Determine the [x, y] coordinate at the center of the cell enclosing the given text.  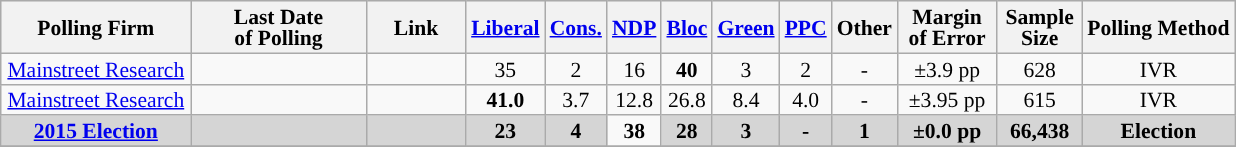
4.0 [806, 100]
±3.95 pp [947, 100]
Liberal [505, 27]
Green [746, 27]
Polling Firm [96, 27]
41.0 [505, 100]
35 [505, 68]
4 [576, 132]
NDP [634, 27]
615 [1040, 100]
PPC [806, 27]
1 [864, 132]
40 [686, 68]
Last Dateof Polling [278, 27]
SampleSize [1040, 27]
66,438 [1040, 132]
±3.9 pp [947, 68]
Cons. [576, 27]
2015 Election [96, 132]
38 [634, 132]
Marginof Error [947, 27]
3.7 [576, 100]
Polling Method [1158, 27]
28 [686, 132]
23 [505, 132]
16 [634, 68]
±0.0 pp [947, 132]
Other [864, 27]
12.8 [634, 100]
628 [1040, 68]
Link [416, 27]
26.8 [686, 100]
Election [1158, 132]
Bloc [686, 27]
8.4 [746, 100]
